Return the (x, y) coordinate for the center point of the cell that contains the specified text.  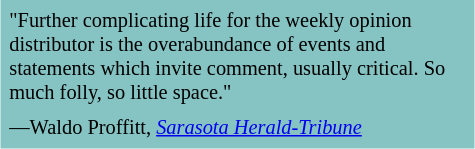
—Waldo Proffitt, Sarasota Herald-Tribune (238, 128)
